Determine the [x, y] coordinate at the center of the cell enclosing the given text.  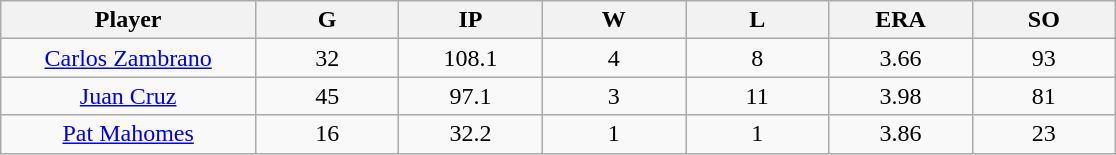
81 [1044, 96]
4 [614, 58]
Pat Mahomes [128, 134]
Juan Cruz [128, 96]
3.98 [900, 96]
11 [758, 96]
32 [328, 58]
Player [128, 20]
23 [1044, 134]
W [614, 20]
108.1 [470, 58]
32.2 [470, 134]
G [328, 20]
ERA [900, 20]
16 [328, 134]
IP [470, 20]
8 [758, 58]
45 [328, 96]
97.1 [470, 96]
3.66 [900, 58]
3.86 [900, 134]
SO [1044, 20]
L [758, 20]
93 [1044, 58]
3 [614, 96]
Carlos Zambrano [128, 58]
